Output the [X, Y] coordinate of the center of the cell containing the given text.  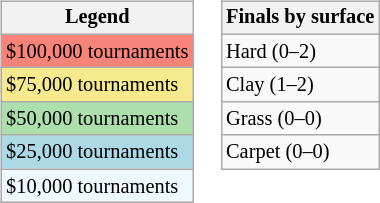
Clay (1–2) [300, 85]
Grass (0–0) [300, 119]
Hard (0–2) [300, 51]
$10,000 tournaments [97, 186]
$50,000 tournaments [97, 119]
$25,000 tournaments [97, 152]
Carpet (0–0) [300, 152]
$75,000 tournaments [97, 85]
Finals by surface [300, 18]
Legend [97, 18]
$100,000 tournaments [97, 51]
